Identify which cell holds the provided text, then report its (X, Y) central coordinate. 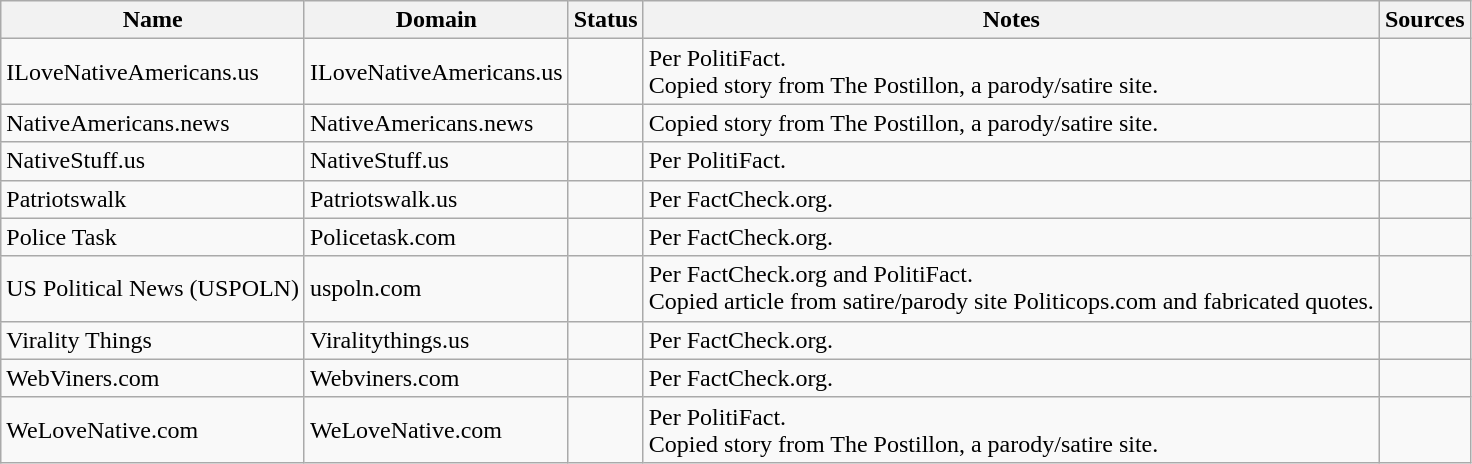
WebViners.com (153, 378)
Virality Things (153, 340)
Per FactCheck.org and PolitiFact.Copied article from satire/parody site Politicops.com and fabricated quotes. (1011, 288)
Viralitythings.us (436, 340)
Patriotswalk.us (436, 199)
Patriotswalk (153, 199)
uspoln.com (436, 288)
Per PolitiFact. (1011, 161)
Webviners.com (436, 378)
Copied story from The Postillon, a parody/satire site. (1011, 123)
Name (153, 20)
Domain (436, 20)
Police Task (153, 237)
Policetask.com (436, 237)
Sources (1424, 20)
US Political News (USPOLN) (153, 288)
Status (606, 20)
Notes (1011, 20)
